Pinpoint the cell where the given text exists, returning its (x, y) midpoint coordinate. 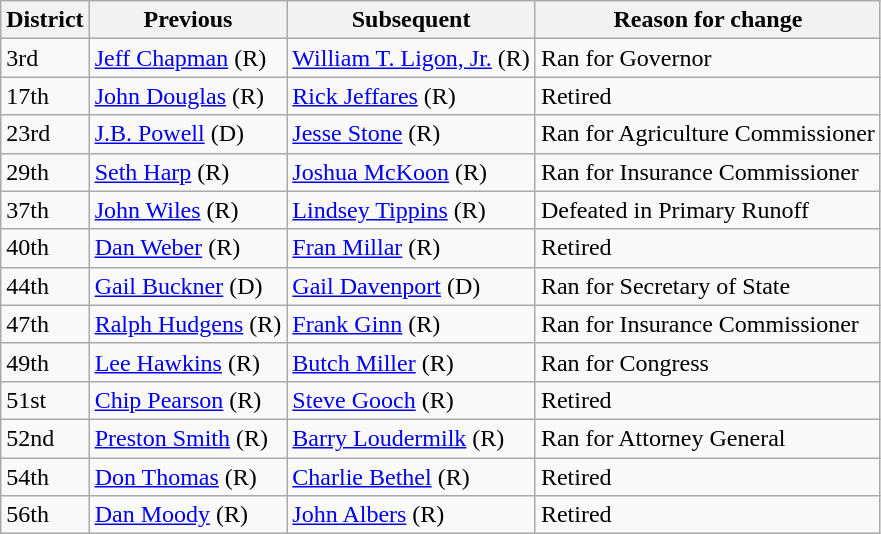
Ran for Congress (708, 362)
Steve Gooch (R) (412, 400)
Chip Pearson (R) (188, 400)
Ran for Attorney General (708, 438)
Defeated in Primary Runoff (708, 210)
District (45, 20)
Dan Weber (R) (188, 248)
49th (45, 362)
Charlie Bethel (R) (412, 477)
Ran for Agriculture Commissioner (708, 134)
52nd (45, 438)
40th (45, 248)
Ralph Hudgens (R) (188, 324)
Subsequent (412, 20)
Gail Buckner (D) (188, 286)
Butch Miller (R) (412, 362)
Dan Moody (R) (188, 515)
Rick Jeffares (R) (412, 96)
29th (45, 172)
56th (45, 515)
William T. Ligon, Jr. (R) (412, 58)
John Douglas (R) (188, 96)
51st (45, 400)
Gail Davenport (D) (412, 286)
John Albers (R) (412, 515)
47th (45, 324)
Reason for change (708, 20)
Jeff Chapman (R) (188, 58)
Barry Loudermilk (R) (412, 438)
Jesse Stone (R) (412, 134)
John Wiles (R) (188, 210)
J.B. Powell (D) (188, 134)
Ran for Governor (708, 58)
44th (45, 286)
Ran for Secretary of State (708, 286)
Seth Harp (R) (188, 172)
37th (45, 210)
Lee Hawkins (R) (188, 362)
Don Thomas (R) (188, 477)
Preston Smith (R) (188, 438)
Lindsey Tippins (R) (412, 210)
23rd (45, 134)
Joshua McKoon (R) (412, 172)
3rd (45, 58)
Previous (188, 20)
Fran Millar (R) (412, 248)
54th (45, 477)
17th (45, 96)
Frank Ginn (R) (412, 324)
